For the text-containing cell, return its midpoint in [x, y] coordinate format. 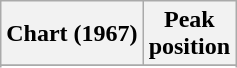
Peak position [189, 34]
Chart (1967) [72, 34]
